Extract the [x, y] coordinate from the center of the cell holding the provided text.  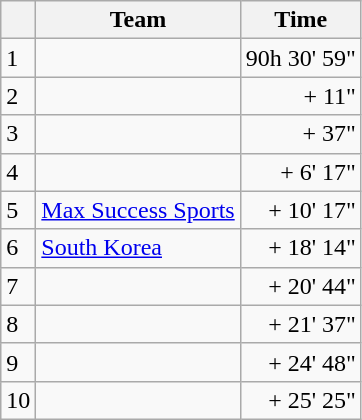
South Korea [138, 248]
3 [18, 134]
1 [18, 58]
+ 10' 17" [300, 210]
5 [18, 210]
Team [138, 20]
90h 30' 59" [300, 58]
+ 6' 17" [300, 172]
+ 20' 44" [300, 286]
+ 11" [300, 96]
Max Success Sports [138, 210]
10 [18, 400]
4 [18, 172]
9 [18, 362]
Time [300, 20]
+ 25' 25" [300, 400]
+ 18' 14" [300, 248]
+ 24' 48" [300, 362]
+ 37" [300, 134]
2 [18, 96]
7 [18, 286]
8 [18, 324]
6 [18, 248]
+ 21' 37" [300, 324]
